Pinpoint the cell where the given text exists, returning its (x, y) midpoint coordinate. 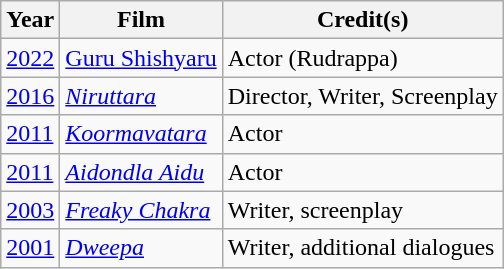
2003 (30, 210)
2022 (30, 58)
Writer, screenplay (362, 210)
Director, Writer, Screenplay (362, 96)
2016 (30, 96)
Dweepa (141, 248)
Credit(s) (362, 20)
Freaky Chakra (141, 210)
Guru Shishyaru (141, 58)
Actor (Rudrappa) (362, 58)
Niruttara (141, 96)
Film (141, 20)
Koormavatara (141, 134)
Aidondla Aidu (141, 172)
Writer, additional dialogues (362, 248)
Year (30, 20)
2001 (30, 248)
